Detect which cell encompasses the target text, then output its [x, y] center coordinate. 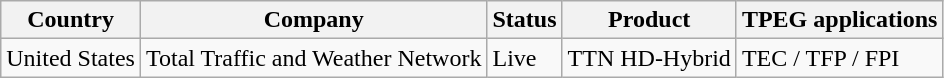
Total Traffic and Weather Network [313, 58]
Product [649, 20]
Live [524, 58]
United States [71, 58]
TTN HD-Hybrid [649, 58]
Status [524, 20]
TEC / TFP / FPI [839, 58]
TPEG applications [839, 20]
Company [313, 20]
Country [71, 20]
